Find where the given text appears and provide that cell's center as [x, y] coordinate. 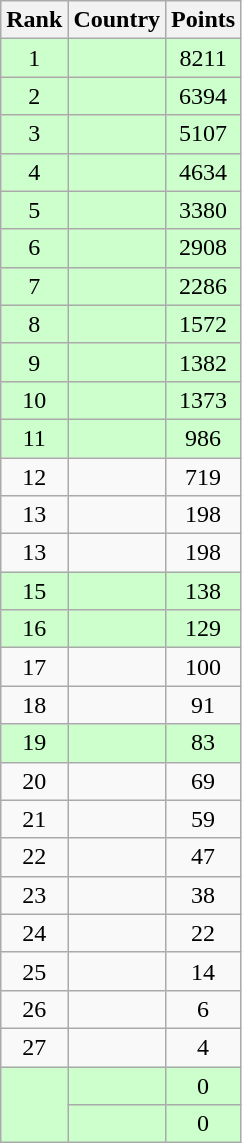
9 [34, 362]
2908 [204, 248]
Points [204, 20]
16 [34, 629]
5 [34, 210]
69 [204, 781]
6394 [204, 96]
1382 [204, 362]
Country [117, 20]
26 [34, 1009]
12 [34, 477]
8 [34, 324]
23 [34, 895]
21 [34, 819]
83 [204, 743]
5107 [204, 134]
24 [34, 933]
3380 [204, 210]
986 [204, 438]
719 [204, 477]
91 [204, 705]
1 [34, 58]
7 [34, 286]
Rank [34, 20]
19 [34, 743]
18 [34, 705]
17 [34, 667]
100 [204, 667]
38 [204, 895]
27 [34, 1047]
47 [204, 857]
10 [34, 400]
1572 [204, 324]
15 [34, 591]
3 [34, 134]
8211 [204, 58]
20 [34, 781]
59 [204, 819]
1373 [204, 400]
2 [34, 96]
11 [34, 438]
14 [204, 971]
4634 [204, 172]
2286 [204, 286]
129 [204, 629]
138 [204, 591]
25 [34, 971]
